Pinpoint the cell where the given text exists, returning its [X, Y] midpoint coordinate. 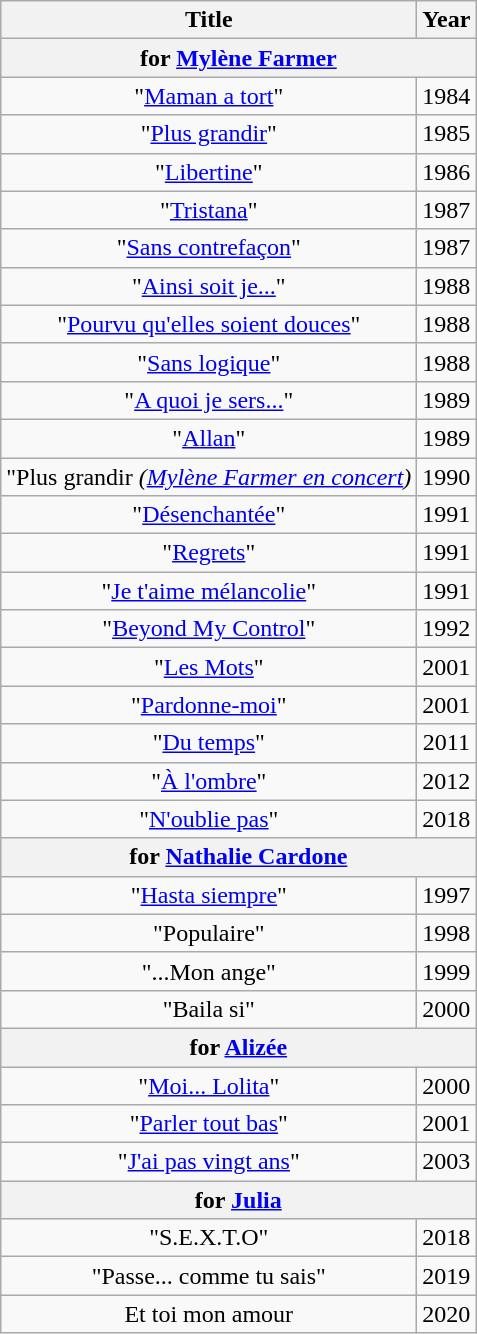
1984 [446, 96]
for Nathalie Cardone [238, 857]
1986 [446, 172]
"Plus grandir" [209, 134]
2011 [446, 743]
"À l'ombre" [209, 781]
"Tristana" [209, 210]
"Moi... Lolita" [209, 1085]
"S.E.X.T.O" [209, 1238]
"Hasta siempre" [209, 895]
1985 [446, 134]
2003 [446, 1162]
"J'ai pas vingt ans" [209, 1162]
1990 [446, 477]
"Parler tout bas" [209, 1124]
Et toi mon amour [209, 1314]
1999 [446, 971]
"Populaire" [209, 933]
"Pourvu qu'elles soient douces" [209, 324]
"Allan" [209, 438]
"...Mon ange" [209, 971]
Year [446, 20]
"A quoi je sers..." [209, 400]
"Les Mots" [209, 667]
"Libertine" [209, 172]
"Pardonne-moi" [209, 705]
1998 [446, 933]
1997 [446, 895]
"Du temps" [209, 743]
"Baila si" [209, 1009]
"N'oublie pas" [209, 819]
1992 [446, 629]
"Maman a tort" [209, 96]
"Sans contrefaçon" [209, 248]
2020 [446, 1314]
for Mylène Farmer [238, 58]
for Julia [238, 1200]
2012 [446, 781]
Title [209, 20]
"Désenchantée" [209, 515]
"Sans logique" [209, 362]
2019 [446, 1276]
for Alizée [238, 1047]
"Je t'aime mélancolie" [209, 591]
"Beyond My Control" [209, 629]
"Ainsi soit je..." [209, 286]
"Regrets" [209, 553]
"Passe... comme tu sais" [209, 1276]
"Plus grandir (Mylène Farmer en concert) [209, 477]
